Extract the (X, Y) coordinate from the center of the cell holding the provided text.  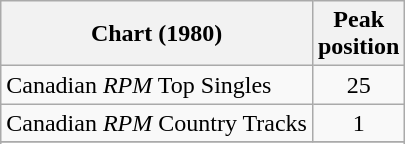
1 (358, 123)
Peakposition (358, 34)
Chart (1980) (157, 34)
25 (358, 85)
Canadian RPM Top Singles (157, 85)
Canadian RPM Country Tracks (157, 123)
